Output the (X, Y) coordinate of the center of the cell containing the given text.  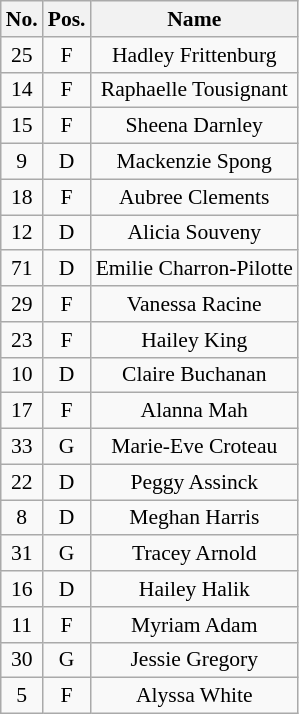
15 (22, 126)
30 (22, 660)
Mackenzie Spong (194, 162)
Meghan Harris (194, 518)
5 (22, 696)
71 (22, 269)
Emilie Charron-Pilotte (194, 269)
Raphaelle Tousignant (194, 90)
No. (22, 19)
Tracey Arnold (194, 554)
29 (22, 304)
Alanna Mah (194, 411)
Hailey King (194, 340)
Myriam Adam (194, 625)
8 (22, 518)
22 (22, 482)
Alyssa White (194, 696)
10 (22, 375)
33 (22, 447)
16 (22, 589)
Jessie Gregory (194, 660)
17 (22, 411)
Alicia Souveny (194, 233)
Marie-Eve Croteau (194, 447)
18 (22, 197)
9 (22, 162)
11 (22, 625)
Sheena Darnley (194, 126)
Claire Buchanan (194, 375)
Aubree Clements (194, 197)
25 (22, 55)
Hadley Frittenburg (194, 55)
23 (22, 340)
14 (22, 90)
12 (22, 233)
Pos. (67, 19)
Hailey Halik (194, 589)
Peggy Assinck (194, 482)
31 (22, 554)
Vanessa Racine (194, 304)
Name (194, 19)
